Find where the given text appears and provide that cell's center as [x, y] coordinate. 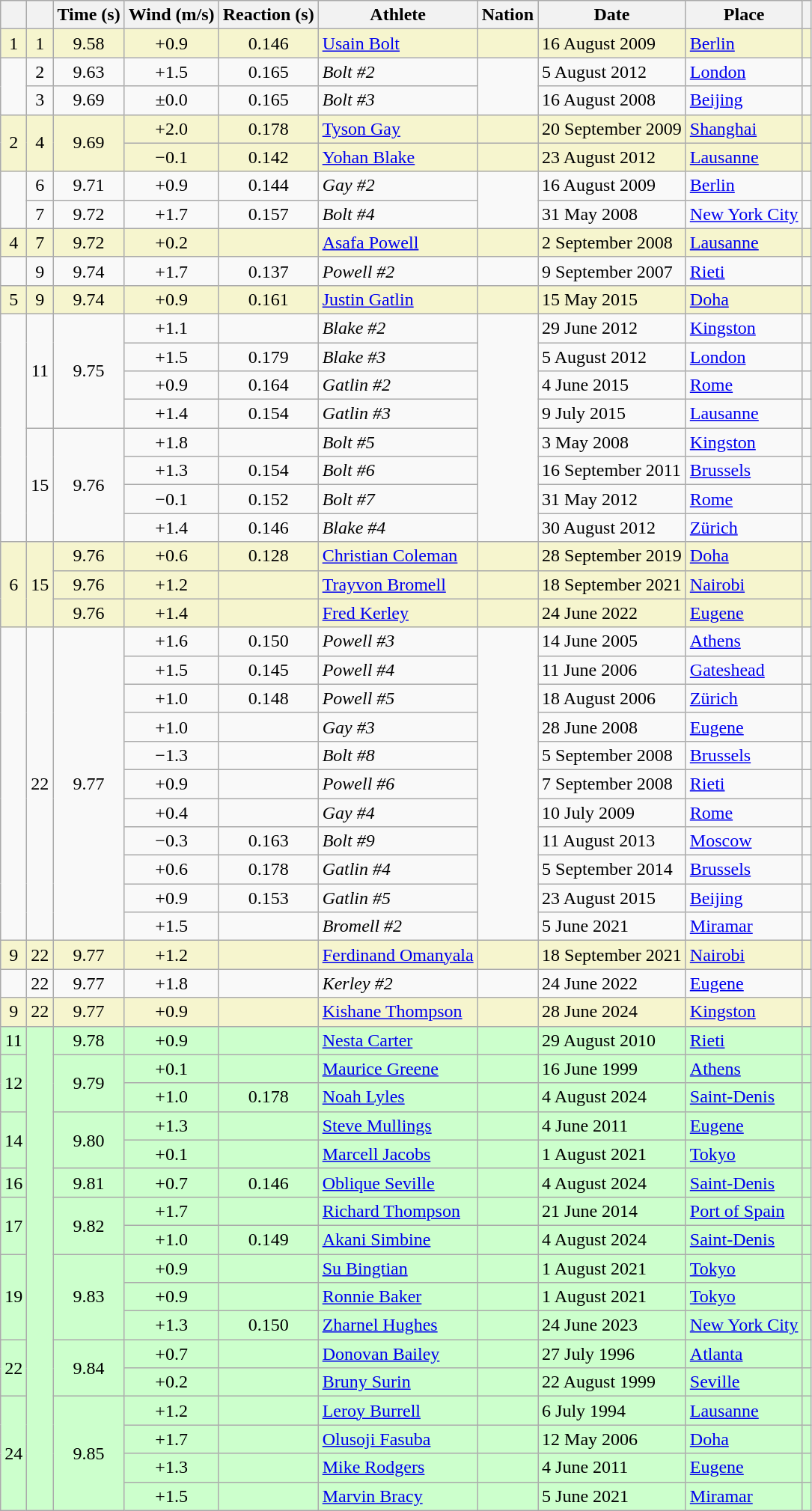
24 June 2023 [612, 1325]
9.85 [88, 1453]
Blake #2 [398, 328]
30 August 2012 [612, 528]
6 July 1994 [612, 1411]
9.79 [88, 1083]
20 September 2009 [612, 129]
14 [13, 1140]
Bolt #7 [398, 499]
12 May 2006 [612, 1439]
Ferdinand Omanyala [398, 955]
−1.3 [171, 755]
Bolt #2 [398, 72]
Powell #5 [398, 698]
11 June 2006 [612, 670]
0.153 [268, 898]
9.75 [88, 370]
Bromell #2 [398, 927]
19 [13, 1297]
29 June 2012 [612, 328]
Maurice Greene [398, 1069]
Nesta Carter [398, 1040]
Moscow [744, 841]
16 June 1999 [612, 1069]
0.157 [268, 214]
Leroy Burrell [398, 1411]
Bolt #4 [398, 214]
21 June 2014 [612, 1211]
0.179 [268, 357]
Richard Thompson [398, 1211]
22 August 1999 [612, 1382]
Noah Lyles [398, 1097]
Bolt #8 [398, 755]
−0.3 [171, 841]
Gatlin #4 [398, 870]
Athlete [398, 15]
16 August 2008 [612, 100]
+2.0 [171, 129]
Marcell Jacobs [398, 1154]
Blake #4 [398, 528]
0.148 [268, 698]
31 May 2012 [612, 499]
0.152 [268, 499]
Zharnel Hughes [398, 1325]
28 September 2019 [612, 556]
3 [40, 100]
+0.4 [171, 812]
Olusoji Fasuba [398, 1439]
4 June 2015 [612, 385]
Ronnie Baker [398, 1297]
5 [13, 299]
2 September 2008 [612, 242]
9.71 [88, 186]
0.137 [268, 271]
+1.1 [171, 328]
23 August 2012 [612, 157]
Gay #4 [398, 812]
Bolt #5 [398, 442]
Powell #3 [398, 641]
16 September 2011 [612, 471]
Seville [744, 1382]
28 June 2008 [612, 727]
0.164 [268, 385]
11 August 2013 [612, 841]
+1.6 [171, 641]
Oblique Seville [398, 1182]
9.78 [88, 1040]
Asafa Powell [398, 242]
0.144 [268, 186]
12 [13, 1083]
Date [612, 15]
16 [13, 1182]
9 September 2007 [612, 271]
7 September 2008 [612, 784]
Bolt #6 [398, 471]
0.145 [268, 670]
Trayvon Bromell [398, 584]
Marvin Bracy [398, 1496]
Blake #3 [398, 357]
0.128 [268, 556]
Donovan Bailey [398, 1354]
Akani Simbine [398, 1239]
9.81 [88, 1182]
Mike Rodgers [398, 1468]
9 July 2015 [612, 414]
Yohan Blake [398, 157]
9.82 [88, 1225]
Reaction (s) [268, 15]
Gatlin #2 [398, 385]
Bolt #3 [398, 100]
Su Bingtian [398, 1269]
Shanghai [744, 129]
0.142 [268, 157]
Powell #2 [398, 271]
Kerley #2 [398, 983]
Time (s) [88, 15]
Steve Mullings [398, 1126]
9.83 [88, 1297]
9.84 [88, 1368]
Wind (m/s) [171, 15]
Port of Spain [744, 1211]
28 June 2024 [612, 1012]
Powell #6 [398, 784]
Gateshead [744, 670]
Powell #4 [398, 670]
Fred Kerley [398, 613]
Usain Bolt [398, 43]
±0.0 [171, 100]
0.161 [268, 299]
0.149 [268, 1239]
3 May 2008 [612, 442]
5 September 2008 [612, 755]
15 May 2015 [612, 299]
29 August 2010 [612, 1040]
27 July 1996 [612, 1354]
Gatlin #3 [398, 414]
9.63 [88, 72]
31 May 2008 [612, 214]
Justin Gatlin [398, 299]
23 August 2015 [612, 898]
Gay #2 [398, 186]
Kishane Thompson [398, 1012]
Bruny Surin [398, 1382]
14 June 2005 [612, 641]
18 August 2006 [612, 698]
24 [13, 1453]
17 [13, 1225]
Atlanta [744, 1354]
Place [744, 15]
Gatlin #5 [398, 898]
9.58 [88, 43]
Christian Coleman [398, 556]
Nation [507, 15]
5 September 2014 [612, 870]
10 July 2009 [612, 812]
Gay #3 [398, 727]
Bolt #9 [398, 841]
Tyson Gay [398, 129]
9.80 [88, 1140]
0.163 [268, 841]
